Detect which cell encompasses the target text, then output its (X, Y) center coordinate. 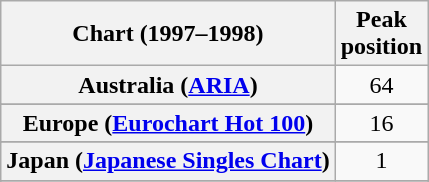
1 (381, 161)
Europe (Eurochart Hot 100) (168, 123)
Japan (Japanese Singles Chart) (168, 161)
16 (381, 123)
Australia (ARIA) (168, 85)
Peakposition (381, 34)
Chart (1997–1998) (168, 34)
64 (381, 85)
